Output the (X, Y) coordinate of the center of the cell containing the given text.  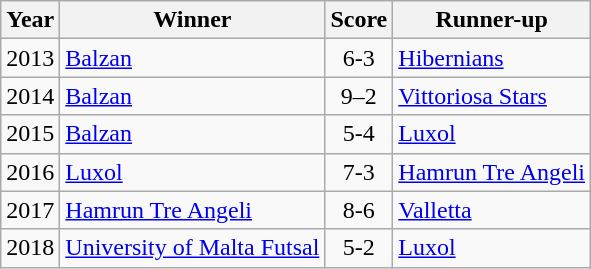
Hibernians (492, 58)
University of Malta Futsal (192, 248)
Winner (192, 20)
7-3 (359, 172)
2015 (30, 134)
6-3 (359, 58)
2017 (30, 210)
Year (30, 20)
Vittoriosa Stars (492, 96)
2018 (30, 248)
5-2 (359, 248)
2016 (30, 172)
9–2 (359, 96)
8-6 (359, 210)
Score (359, 20)
Runner-up (492, 20)
Valletta (492, 210)
2013 (30, 58)
2014 (30, 96)
5-4 (359, 134)
